Determine the (X, Y) coordinate at the center of the cell enclosing the given text.  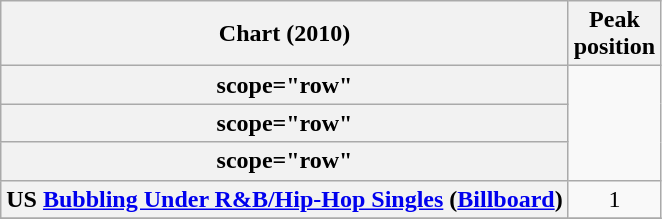
Chart (2010) (284, 34)
US Bubbling Under R&B/Hip-Hop Singles (Billboard) (284, 199)
Peakposition (614, 34)
1 (614, 199)
